Search for the cell housing the specified text and yield its [x, y] center coordinate. 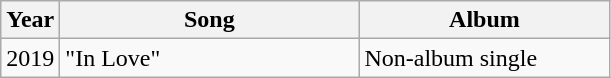
2019 [30, 58]
Song [210, 20]
Non-album single [484, 58]
"In Love" [210, 58]
Album [484, 20]
Year [30, 20]
